Detect which cell encompasses the target text, then output its [x, y] center coordinate. 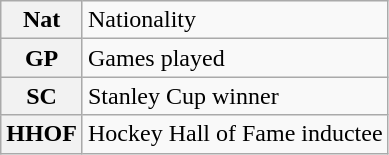
Nationality [235, 20]
Games played [235, 58]
SC [42, 96]
Stanley Cup winner [235, 96]
GP [42, 58]
HHOF [42, 134]
Nat [42, 20]
Hockey Hall of Fame inductee [235, 134]
